Return [X, Y] of the center of cell containing provided text 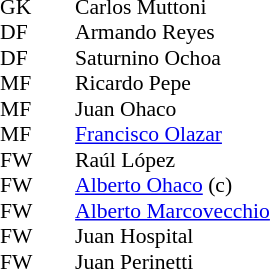
Armando Reyes [172, 33]
Ricardo Pepe [172, 83]
Raúl López [172, 160]
Juan Hospital [172, 237]
Alberto Marcovecchio [172, 211]
Alberto Ohaco (c) [172, 185]
Juan Ohaco [172, 109]
Saturnino Ochoa [172, 58]
Francisco Olazar [172, 135]
